Locate the cell with the specified text and output its [x, y] center coordinate. 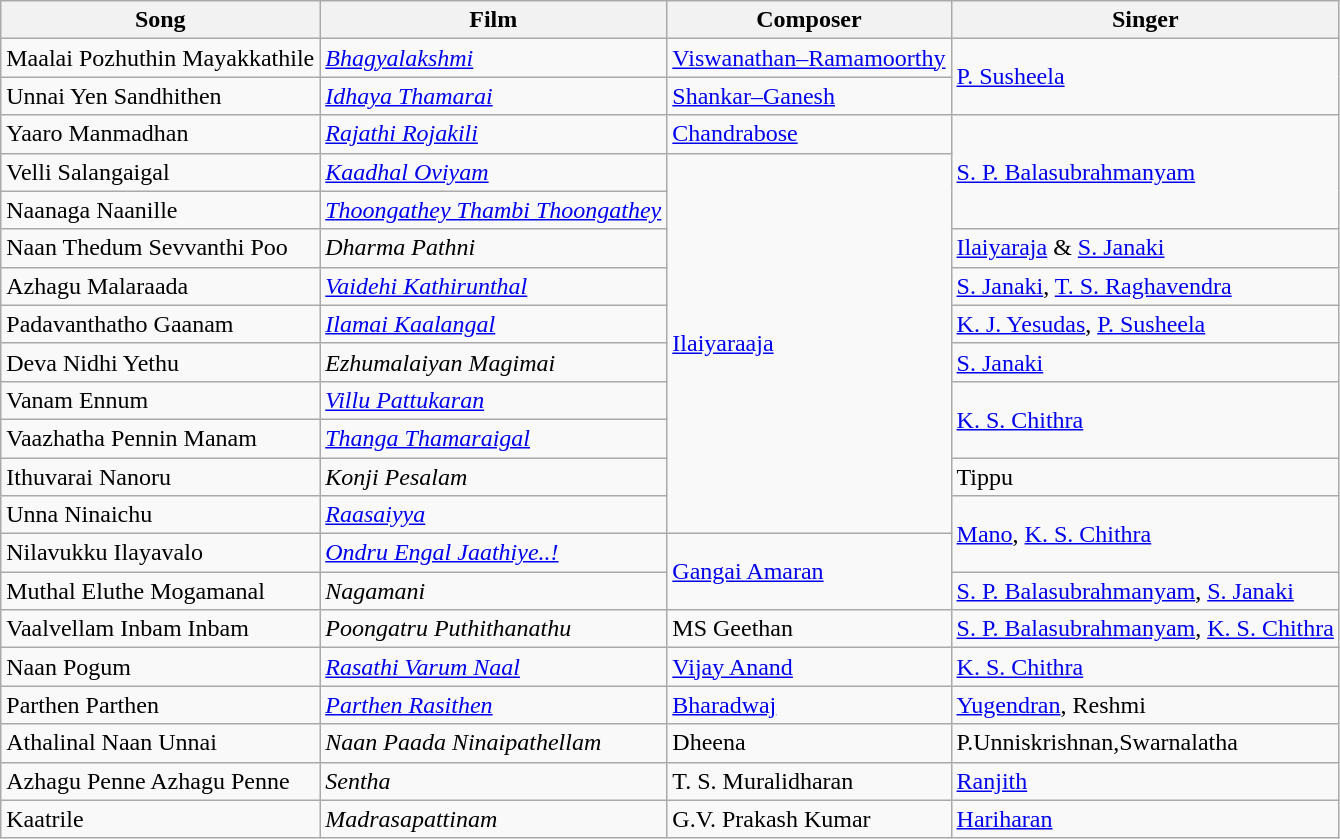
Vanam Ennum [160, 400]
Mano, K. S. Chithra [1145, 534]
Velli Salangaigal [160, 172]
Ithuvarai Nanoru [160, 477]
Gangai Amaran [809, 572]
Vaalvellam Inbam Inbam [160, 629]
Parthen Rasithen [494, 705]
S. P. Balasubrahmanyam, K. S. Chithra [1145, 629]
Madrasapattinam [494, 819]
Tippu [1145, 477]
Unnai Yen Sandhithen [160, 96]
Dharma Pathni [494, 248]
Ilamai Kaalangal [494, 324]
Vaidehi Kathirunthal [494, 286]
S. Janaki, T. S. Raghavendra [1145, 286]
Nilavukku Ilayavalo [160, 553]
Vijay Anand [809, 667]
Naan Pogum [160, 667]
Thanga Thamaraigal [494, 438]
Konji Pesalam [494, 477]
Ilaiyaraja & S. Janaki [1145, 248]
K. J. Yesudas, P. Susheela [1145, 324]
Ilaiyaraaja [809, 344]
Bhagyalakshmi [494, 58]
G.V. Prakash Kumar [809, 819]
Thoongathey Thambi Thoongathey [494, 210]
Naan Thedum Sevvanthi Poo [160, 248]
Nagamani [494, 591]
Parthen Parthen [160, 705]
Film [494, 20]
Bharadwaj [809, 705]
Ondru Engal Jaathiye..! [494, 553]
MS Geethan [809, 629]
Unna Ninaichu [160, 515]
Poongatru Puthithanathu [494, 629]
Deva Nidhi Yethu [160, 362]
P.Unniskrishnan,Swarnalatha [1145, 743]
P. Susheela [1145, 77]
Ezhumalaiyan Magimai [494, 362]
Shankar–Ganesh [809, 96]
Naanaga Naanille [160, 210]
Song [160, 20]
T. S. Muralidharan [809, 781]
Singer [1145, 20]
Viswanathan–Ramamoorthy [809, 58]
Chandrabose [809, 134]
Maalai Pozhuthin Mayakkathile [160, 58]
Vaazhatha Pennin Manam [160, 438]
Yaaro Manmadhan [160, 134]
Rajathi Rojakili [494, 134]
Raasaiyya [494, 515]
Dheena [809, 743]
Athalinal Naan Unnai [160, 743]
Ranjith [1145, 781]
Sentha [494, 781]
Muthal Eluthe Mogamanal [160, 591]
S. P. Balasubrahmanyam, S. Janaki [1145, 591]
Azhagu Malaraada [160, 286]
Hariharan [1145, 819]
Rasathi Varum Naal [494, 667]
Yugendran, Reshmi [1145, 705]
Composer [809, 20]
Idhaya Thamarai [494, 96]
Padavanthatho Gaanam [160, 324]
S. P. Balasubrahmanyam [1145, 172]
S. Janaki [1145, 362]
Kaadhal Oviyam [494, 172]
Kaatrile [160, 819]
Naan Paada Ninaipathellam [494, 743]
Azhagu Penne Azhagu Penne [160, 781]
Villu Pattukaran [494, 400]
